Detect which cell encompasses the target text, then output its (X, Y) center coordinate. 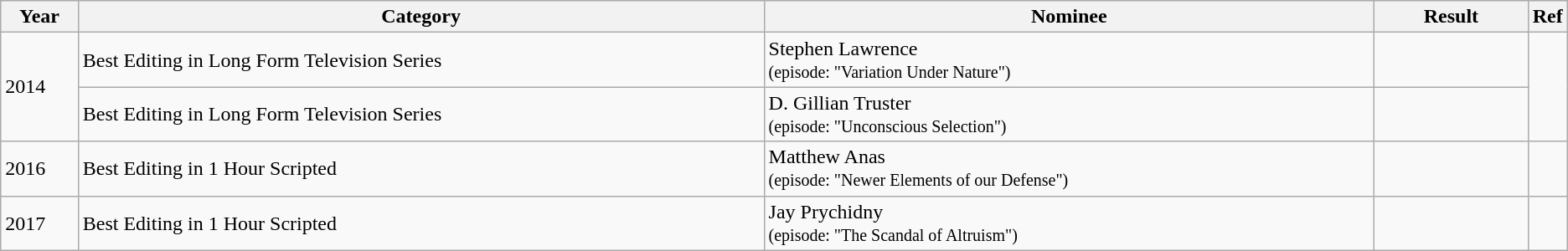
Nominee (1069, 17)
Year (39, 17)
Jay Prychidny(episode: "The Scandal of Altruism") (1069, 223)
2017 (39, 223)
2016 (39, 169)
Ref (1548, 17)
2014 (39, 87)
D. Gillian Truster(episode: "Unconscious Selection") (1069, 114)
Matthew Anas(episode: "Newer Elements of our Defense") (1069, 169)
Result (1452, 17)
Stephen Lawrence(episode: "Variation Under Nature") (1069, 60)
Category (420, 17)
